Scan for the cell matching the given text and deliver its (X, Y) coordinate at center. 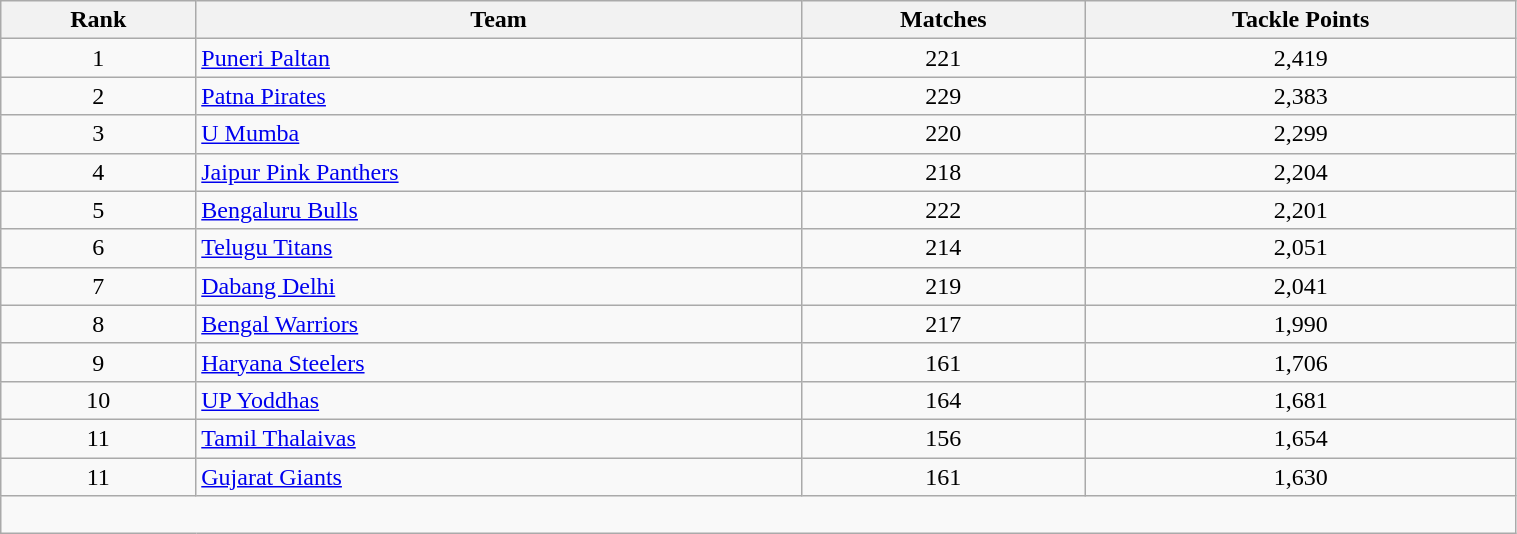
219 (943, 286)
1,630 (1300, 477)
Telugu Titans (499, 248)
5 (98, 210)
9 (98, 362)
Dabang Delhi (499, 286)
214 (943, 248)
217 (943, 324)
2 (98, 96)
2,419 (1300, 58)
Tamil Thalaivas (499, 438)
221 (943, 58)
Matches (943, 20)
Patna Pirates (499, 96)
1,990 (1300, 324)
Tackle Points (1300, 20)
229 (943, 96)
2,204 (1300, 172)
2,051 (1300, 248)
218 (943, 172)
Bengaluru Bulls (499, 210)
Team (499, 20)
U Mumba (499, 134)
156 (943, 438)
UP Yoddhas (499, 400)
222 (943, 210)
7 (98, 286)
8 (98, 324)
164 (943, 400)
1,681 (1300, 400)
Bengal Warriors (499, 324)
2,201 (1300, 210)
1,654 (1300, 438)
4 (98, 172)
10 (98, 400)
1 (98, 58)
Gujarat Giants (499, 477)
1,706 (1300, 362)
Puneri Paltan (499, 58)
Jaipur Pink Panthers (499, 172)
3 (98, 134)
Haryana Steelers (499, 362)
2,299 (1300, 134)
2,041 (1300, 286)
220 (943, 134)
6 (98, 248)
Rank (98, 20)
2,383 (1300, 96)
